Return the (X, Y) coordinate for the center point of the cell that contains the specified text.  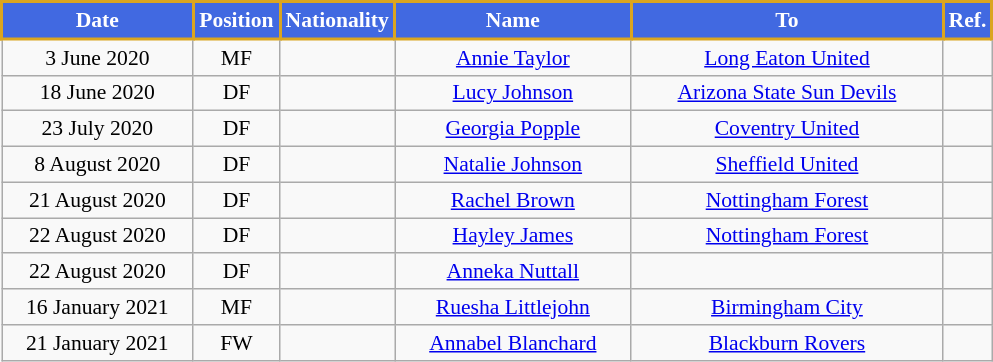
23 July 2020 (98, 129)
Natalie Johnson (514, 165)
Lucy Johnson (514, 93)
18 June 2020 (98, 93)
FW (236, 343)
Georgia Popple (514, 129)
8 August 2020 (98, 165)
21 January 2021 (98, 343)
Annabel Blanchard (514, 343)
Position (236, 20)
Birmingham City (787, 307)
To (787, 20)
Hayley James (514, 236)
Nationality (338, 20)
16 January 2021 (98, 307)
Long Eaton United (787, 57)
Annie Taylor (514, 57)
Ruesha Littlejohn (514, 307)
Name (514, 20)
3 June 2020 (98, 57)
Date (98, 20)
21 August 2020 (98, 200)
Anneka Nuttall (514, 272)
Ref. (968, 20)
Arizona State Sun Devils (787, 93)
Coventry United (787, 129)
Rachel Brown (514, 200)
Sheffield United (787, 165)
Blackburn Rovers (787, 343)
